From the cell containing the given text, extract its center point as (X, Y) coordinate. 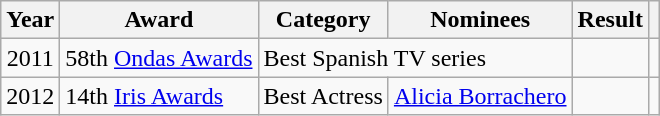
Alicia Borrachero (480, 96)
Best Actress (323, 96)
2012 (30, 96)
Award (159, 20)
Best Spanish TV series (415, 58)
Result (610, 20)
Year (30, 20)
14th Iris Awards (159, 96)
2011 (30, 58)
58th Ondas Awards (159, 58)
Nominees (480, 20)
Category (323, 20)
